Detect which cell encompasses the target text, then output its (x, y) center coordinate. 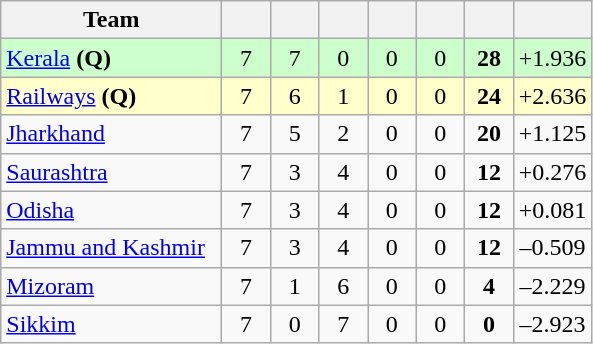
2 (344, 134)
Mizoram (112, 286)
20 (490, 134)
28 (490, 58)
Odisha (112, 210)
24 (490, 96)
Team (112, 20)
Saurashtra (112, 172)
5 (294, 134)
–2.923 (552, 324)
+1.936 (552, 58)
+1.125 (552, 134)
Sikkim (112, 324)
Railways (Q) (112, 96)
+0.081 (552, 210)
Jharkhand (112, 134)
Kerala (Q) (112, 58)
Jammu and Kashmir (112, 248)
+0.276 (552, 172)
–0.509 (552, 248)
+2.636 (552, 96)
–2.229 (552, 286)
